Return (x, y) of the center of cell containing provided text 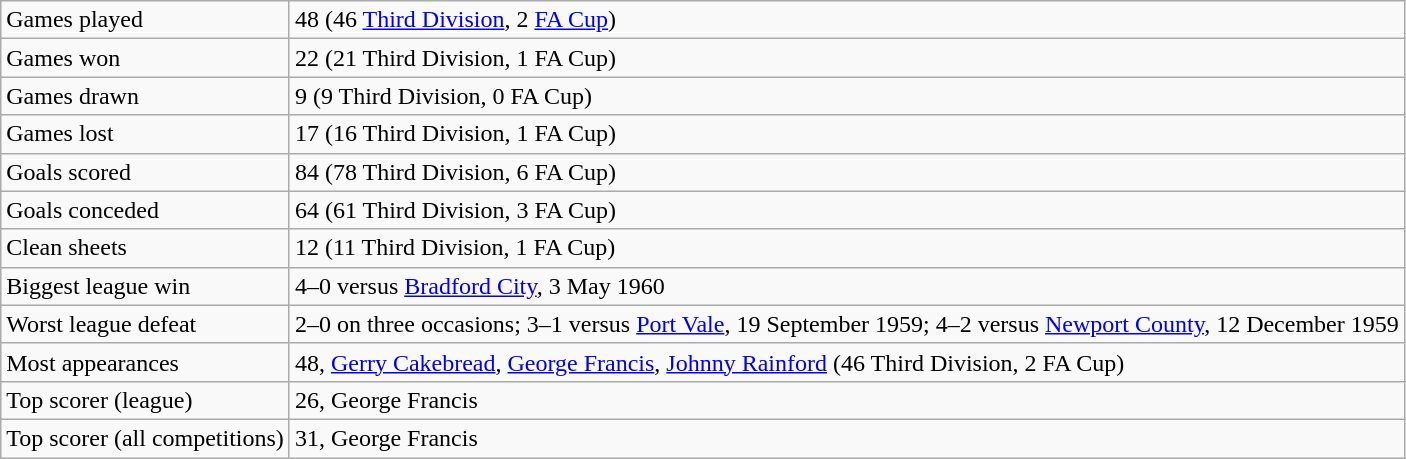
64 (61 Third Division, 3 FA Cup) (846, 210)
Biggest league win (146, 286)
22 (21 Third Division, 1 FA Cup) (846, 58)
Games drawn (146, 96)
Games played (146, 20)
31, George Francis (846, 438)
Worst league defeat (146, 324)
Clean sheets (146, 248)
Goals conceded (146, 210)
4–0 versus Bradford City, 3 May 1960 (846, 286)
Top scorer (all competitions) (146, 438)
Top scorer (league) (146, 400)
2–0 on three occasions; 3–1 versus Port Vale, 19 September 1959; 4–2 versus Newport County, 12 December 1959 (846, 324)
Goals scored (146, 172)
48, Gerry Cakebread, George Francis, Johnny Rainford (46 Third Division, 2 FA Cup) (846, 362)
Games lost (146, 134)
17 (16 Third Division, 1 FA Cup) (846, 134)
Most appearances (146, 362)
Games won (146, 58)
84 (78 Third Division, 6 FA Cup) (846, 172)
48 (46 Third Division, 2 FA Cup) (846, 20)
26, George Francis (846, 400)
9 (9 Third Division, 0 FA Cup) (846, 96)
12 (11 Third Division, 1 FA Cup) (846, 248)
